Pinpoint the cell where the given text exists, returning its (X, Y) midpoint coordinate. 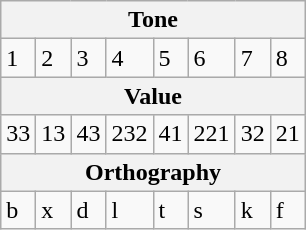
f (288, 210)
l (130, 210)
x (54, 210)
221 (212, 134)
t (170, 210)
5 (170, 58)
232 (130, 134)
d (88, 210)
3 (88, 58)
Orthography (153, 172)
6 (212, 58)
4 (130, 58)
1 (18, 58)
s (212, 210)
7 (252, 58)
Tone (153, 20)
41 (170, 134)
32 (252, 134)
Value (153, 96)
43 (88, 134)
2 (54, 58)
b (18, 210)
13 (54, 134)
8 (288, 58)
33 (18, 134)
k (252, 210)
21 (288, 134)
